Output the (x, y) coordinate of the center of the cell containing the given text.  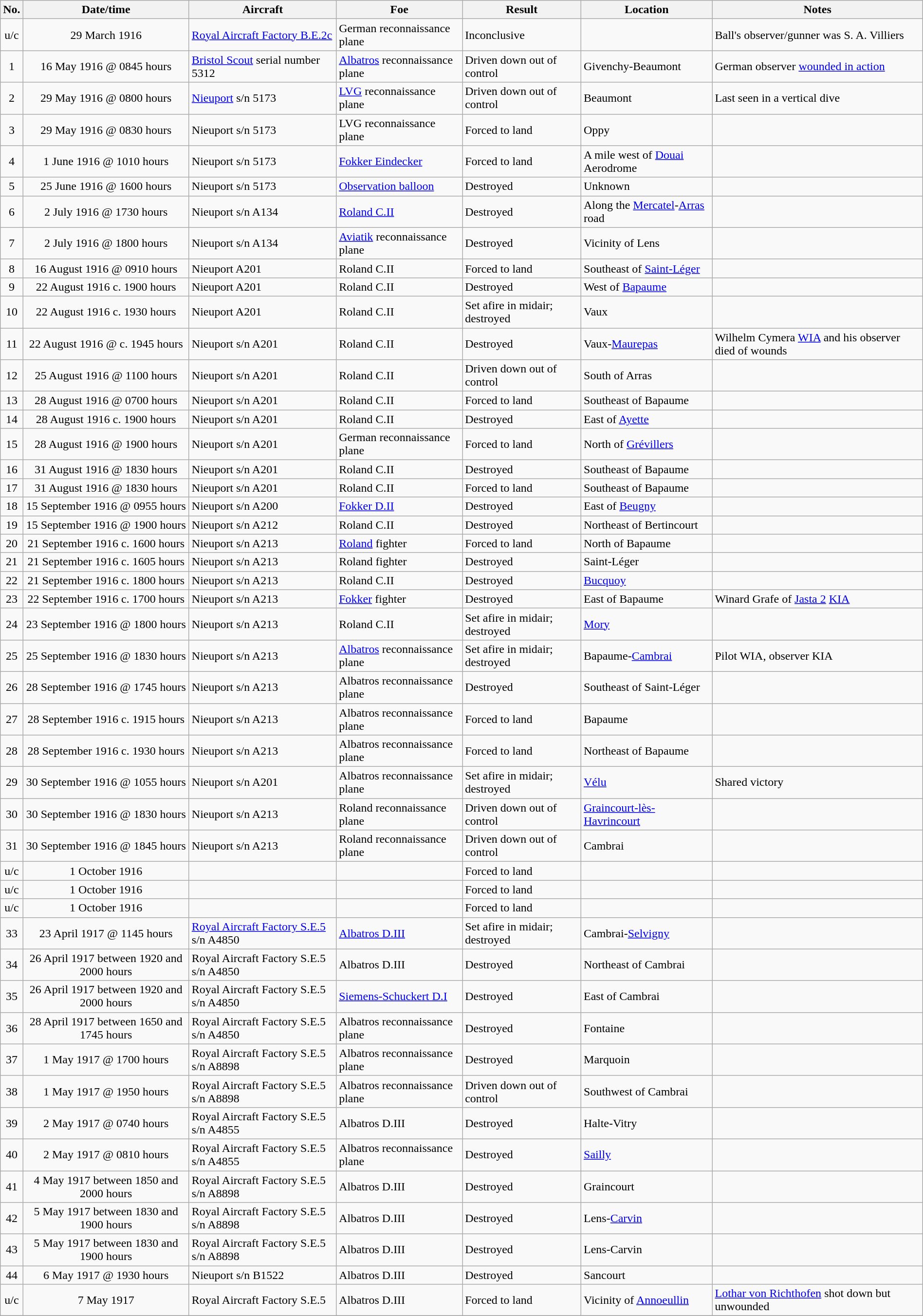
28 September 1916 c. 1930 hours (106, 751)
Northeast of Bapaume (646, 751)
2 May 1917 @ 0810 hours (106, 1155)
Beaumont (646, 98)
Royal Aircraft Factory S.E.5 (262, 1300)
31 (12, 846)
Unknown (646, 186)
33 (12, 933)
A mile west of Douai Aerodrome (646, 162)
East of Cambrai (646, 996)
North of Bapaume (646, 543)
29 May 1916 @ 0830 hours (106, 130)
15 September 1916 @ 0955 hours (106, 506)
11 (12, 344)
34 (12, 965)
28 (12, 751)
4 (12, 162)
Inconclusive (522, 35)
Siemens-Schuckert D.I (399, 996)
3 (12, 130)
East of Ayette (646, 419)
41 (12, 1186)
Winard Grafe of Jasta 2 KIA (817, 599)
17 (12, 488)
20 (12, 543)
40 (12, 1155)
25 (12, 655)
7 (12, 243)
German observer wounded in action (817, 66)
Bapaume-Cambrai (646, 655)
Graincourt-lès-Havrincourt (646, 814)
Bucquoy (646, 580)
Nieuport s/n A212 (262, 525)
29 May 1916 @ 0800 hours (106, 98)
Vaux-Maurepas (646, 344)
15 September 1916 @ 1900 hours (106, 525)
42 (12, 1218)
Northeast of Bertincourt (646, 525)
28 August 1916 @ 0700 hours (106, 401)
1 June 1916 @ 1010 hours (106, 162)
Along the Mercatel-Arras road (646, 211)
15 (12, 444)
Halte-Vitry (646, 1123)
36 (12, 1028)
29 (12, 783)
16 (12, 469)
Aviatik reconnaissance plane (399, 243)
Last seen in a vertical dive (817, 98)
Notes (817, 10)
2 (12, 98)
Ball's observer/gunner was S. A. Villiers (817, 35)
Cambrai-Selvigny (646, 933)
Location (646, 10)
Vicinity of Annoeullin (646, 1300)
Northeast of Cambrai (646, 965)
2 July 1916 @ 1730 hours (106, 211)
21 September 1916 c. 1800 hours (106, 580)
27 (12, 719)
Foe (399, 10)
26 (12, 687)
1 (12, 66)
Fokker D.II (399, 506)
29 March 1916 (106, 35)
14 (12, 419)
28 September 1916 @ 1745 hours (106, 687)
16 May 1916 @ 0845 hours (106, 66)
7 May 1917 (106, 1300)
1 May 1917 @ 1950 hours (106, 1092)
Cambrai (646, 846)
23 (12, 599)
Sancourt (646, 1275)
Nieuport s/n B1522 (262, 1275)
Marquoin (646, 1059)
12 (12, 376)
2 July 1916 @ 1800 hours (106, 243)
23 April 1917 @ 1145 hours (106, 933)
22 September 1916 c. 1700 hours (106, 599)
37 (12, 1059)
Observation balloon (399, 186)
Vicinity of Lens (646, 243)
Mory (646, 624)
Royal Aircraft Factory B.E.2c (262, 35)
43 (12, 1250)
Sailly (646, 1155)
4 May 1917 between 1850 and 2000 hours (106, 1186)
35 (12, 996)
North of Grévillers (646, 444)
19 (12, 525)
Southwest of Cambrai (646, 1092)
West of Bapaume (646, 287)
21 September 1916 c. 1600 hours (106, 543)
10 (12, 312)
30 (12, 814)
30 September 1916 @ 1830 hours (106, 814)
22 August 1916 c. 1930 hours (106, 312)
25 September 1916 @ 1830 hours (106, 655)
22 (12, 580)
Graincourt (646, 1186)
Shared victory (817, 783)
28 August 1916 @ 1900 hours (106, 444)
Vélu (646, 783)
Givenchy-Beaumont (646, 66)
2 May 1917 @ 0740 hours (106, 1123)
28 April 1917 between 1650 and 1745 hours (106, 1028)
Fokker fighter (399, 599)
21 (12, 562)
21 September 1916 c. 1605 hours (106, 562)
6 May 1917 @ 1930 hours (106, 1275)
Bristol Scout serial number 5312 (262, 66)
Wilhelm Cymera WIA and his observer died of wounds (817, 344)
Saint-Léger (646, 562)
5 (12, 186)
30 September 1916 @ 1055 hours (106, 783)
6 (12, 211)
Bapaume (646, 719)
30 September 1916 @ 1845 hours (106, 846)
Result (522, 10)
Vaux (646, 312)
28 August 1916 c. 1900 hours (106, 419)
Fokker Eindecker (399, 162)
Fontaine (646, 1028)
44 (12, 1275)
22 August 1916 @ c. 1945 hours (106, 344)
East of Beugny (646, 506)
South of Arras (646, 376)
East of Bapaume (646, 599)
Oppy (646, 130)
8 (12, 268)
25 August 1916 @ 1100 hours (106, 376)
Date/time (106, 10)
Lothar von Richthofen shot down but unwounded (817, 1300)
Nieuport s/n A200 (262, 506)
Pilot WIA, observer KIA (817, 655)
25 June 1916 @ 1600 hours (106, 186)
1 May 1917 @ 1700 hours (106, 1059)
18 (12, 506)
38 (12, 1092)
39 (12, 1123)
No. (12, 10)
13 (12, 401)
Aircraft (262, 10)
23 September 1916 @ 1800 hours (106, 624)
24 (12, 624)
9 (12, 287)
22 August 1916 c. 1900 hours (106, 287)
28 September 1916 c. 1915 hours (106, 719)
16 August 1916 @ 0910 hours (106, 268)
